Provide the [x, y] coordinate of the cell's center where the given text is located.  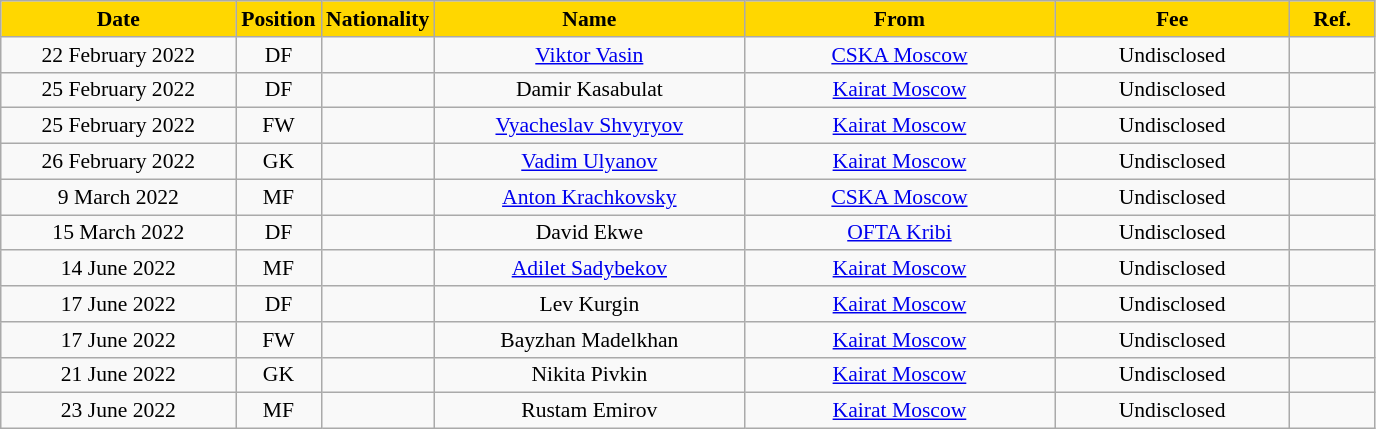
14 June 2022 [118, 269]
Date [118, 19]
Vyacheslav Shvyryov [589, 126]
From [899, 19]
Nikita Pivkin [589, 375]
Vadim Ulyanov [589, 162]
David Ekwe [589, 233]
Damir Kasabulat [589, 90]
Viktor Vasin [589, 55]
OFTA Kribi [899, 233]
Adilet Sadybekov [589, 269]
Fee [1172, 19]
21 June 2022 [118, 375]
15 March 2022 [118, 233]
Nationality [378, 19]
9 March 2022 [118, 197]
Ref. [1332, 19]
Lev Kurgin [589, 304]
22 February 2022 [118, 55]
Rustam Emirov [589, 411]
Name [589, 19]
Bayzhan Madelkhan [589, 340]
Anton Krachkovsky [589, 197]
Position [278, 19]
23 June 2022 [118, 411]
26 February 2022 [118, 162]
